For the text-containing cell, return its midpoint in [x, y] coordinate format. 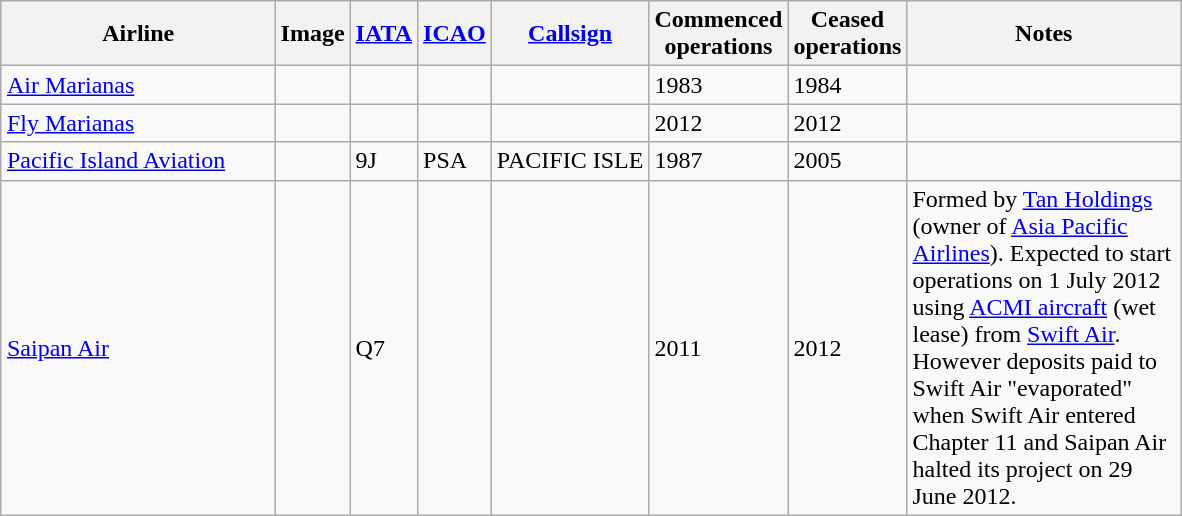
1984 [848, 85]
Pacific Island Aviation [138, 161]
Airline [138, 34]
Air Marianas [138, 85]
1987 [718, 161]
1983 [718, 85]
Image [312, 34]
Saipan Air [138, 348]
9J [384, 161]
Ceasedoperations [848, 34]
2005 [848, 161]
Commencedoperations [718, 34]
PSA [455, 161]
IATA [384, 34]
ICAO [455, 34]
Notes [1044, 34]
PACIFIC ISLE [570, 161]
Callsign [570, 34]
Fly Marianas [138, 123]
2011 [718, 348]
Q7 [384, 348]
